Search for the cell housing the specified text and yield its [x, y] center coordinate. 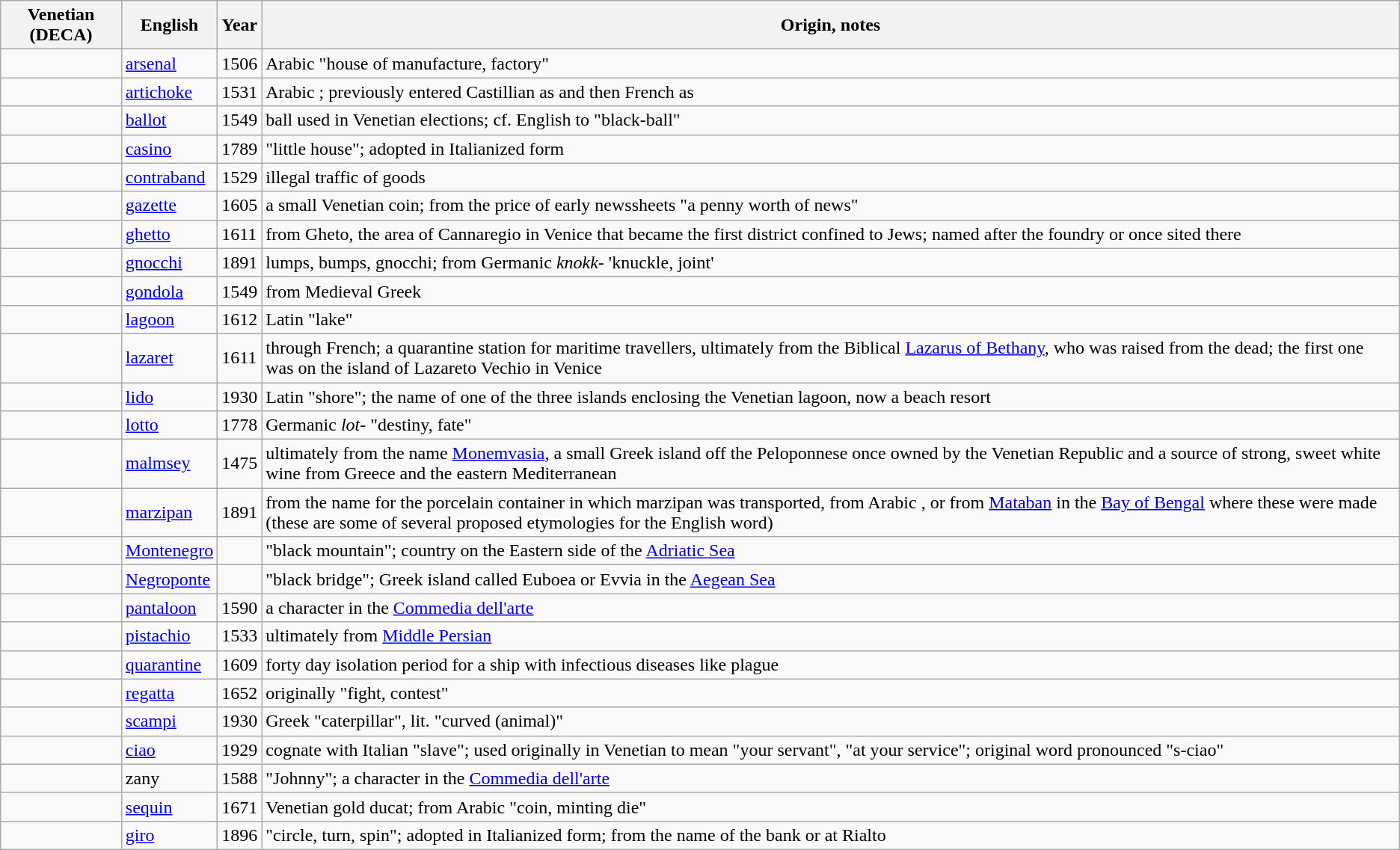
Venetian gold ducat; from Arabic "coin, minting die" [830, 807]
1605 [239, 206]
Montenegro [169, 551]
Greek "caterpillar", lit. "curved (animal)" [830, 721]
lagoon [169, 319]
Origin, notes [830, 25]
ballot [169, 120]
1529 [239, 177]
"Johnny"; a character in the Commedia dell'arte [830, 778]
1531 [239, 92]
"black bridge"; Greek island called Euboea or Evvia in the Aegean Sea [830, 579]
quarantine [169, 665]
ultimately from Middle Persian [830, 636]
illegal traffic of goods [830, 177]
ball used in Venetian elections; cf. English to "black-ball" [830, 120]
1588 [239, 778]
contraband [169, 177]
regatta [169, 693]
sequin [169, 807]
gondola [169, 291]
Latin "shore"; the name of one of the three islands enclosing the Venetian lagoon, now a beach resort [830, 397]
1533 [239, 636]
pistachio [169, 636]
"black mountain"; country on the Eastern side of the Adriatic Sea [830, 551]
ciao [169, 750]
1789 [239, 149]
giro [169, 835]
a small Venetian coin; from the price of early newssheets "a penny worth of news" [830, 206]
from Medieval Greek [830, 291]
lido [169, 397]
gazette [169, 206]
1590 [239, 608]
1929 [239, 750]
artichoke [169, 92]
Arabic "house of manufacture, factory" [830, 64]
1475 [239, 464]
"circle, turn, spin"; adopted in Italianized form; from the name of the bank or at Rialto [830, 835]
Arabic ; previously entered Castillian as and then French as [830, 92]
malmsey [169, 464]
zany [169, 778]
ghetto [169, 234]
English [169, 25]
1609 [239, 665]
1896 [239, 835]
cognate with Italian "slave"; used originally in Venetian to mean "your servant", "at your service"; original word pronounced "s-ciao" [830, 750]
1506 [239, 64]
forty day isolation period for a ship with infectious diseases like plague [830, 665]
1671 [239, 807]
Latin "lake" [830, 319]
Venetian (DECA) [61, 25]
arsenal [169, 64]
scampi [169, 721]
1652 [239, 693]
lumps, bumps, gnocchi; from Germanic knokk- 'knuckle, joint' [830, 262]
"little house"; adopted in Italianized form [830, 149]
from Gheto, the area of Cannaregio in Venice that became the first district confined to Jews; named after the foundry or once sited there [830, 234]
gnocchi [169, 262]
originally "fight, contest" [830, 693]
Year [239, 25]
lotto [169, 425]
Negroponte [169, 579]
1778 [239, 425]
lazaret [169, 357]
marzipan [169, 513]
casino [169, 149]
Germanic lot- "destiny, fate" [830, 425]
pantaloon [169, 608]
1612 [239, 319]
a character in the Commedia dell'arte [830, 608]
